Locate the cell with the specified text and output its (X, Y) center coordinate. 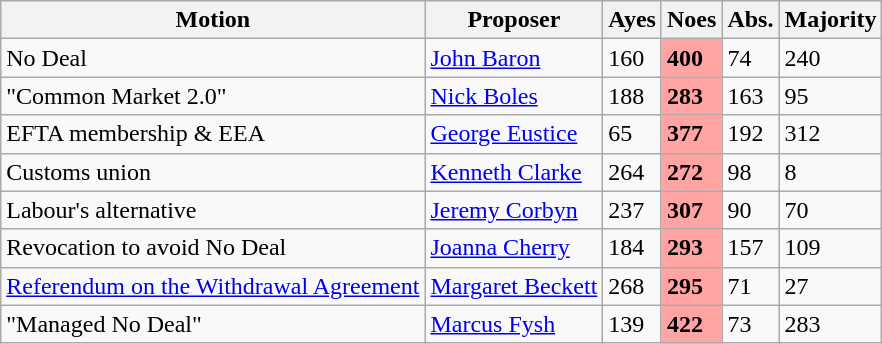
Jeremy Corbyn (514, 210)
Ayes (632, 20)
307 (691, 210)
74 (750, 58)
192 (750, 134)
188 (632, 96)
422 (691, 324)
109 (830, 248)
98 (750, 172)
Proposer (514, 20)
65 (632, 134)
EFTA membership & EEA (213, 134)
Labour's alternative (213, 210)
Joanna Cherry (514, 248)
No Deal (213, 58)
95 (830, 96)
157 (750, 248)
139 (632, 324)
71 (750, 286)
268 (632, 286)
312 (830, 134)
Nick Boles (514, 96)
27 (830, 286)
377 (691, 134)
163 (750, 96)
"Managed No Deal" (213, 324)
90 (750, 210)
Customs union (213, 172)
400 (691, 58)
264 (632, 172)
Kenneth Clarke (514, 172)
Motion (213, 20)
237 (632, 210)
240 (830, 58)
Abs. (750, 20)
John Baron (514, 58)
Referendum on the Withdrawal Agreement (213, 286)
70 (830, 210)
184 (632, 248)
George Eustice (514, 134)
73 (750, 324)
293 (691, 248)
"Common Market 2.0" (213, 96)
Noes (691, 20)
Marcus Fysh (514, 324)
160 (632, 58)
272 (691, 172)
8 (830, 172)
Margaret Beckett (514, 286)
Revocation to avoid No Deal (213, 248)
295 (691, 286)
Majority (830, 20)
